Pinpoint the cell where the given text exists, returning its [x, y] midpoint coordinate. 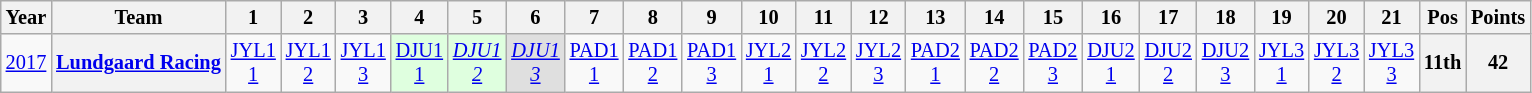
2 [308, 17]
12 [878, 17]
17 [1168, 17]
Points [1498, 17]
42 [1498, 63]
DJU23 [1226, 63]
13 [936, 17]
19 [1282, 17]
9 [712, 17]
PAD13 [712, 63]
PAD21 [936, 63]
PAD22 [994, 63]
JYL13 [364, 63]
2017 [26, 63]
PAD23 [1054, 63]
21 [1392, 17]
16 [1110, 17]
DJU12 [477, 63]
DJU22 [1168, 63]
8 [652, 17]
DJU11 [420, 63]
15 [1054, 17]
JYL12 [308, 63]
DJU13 [535, 63]
Team [138, 17]
11 [824, 17]
14 [994, 17]
Pos [1442, 17]
10 [768, 17]
JYL33 [1392, 63]
JYL11 [254, 63]
PAD12 [652, 63]
3 [364, 17]
Year [26, 17]
11th [1442, 63]
PAD11 [594, 63]
JYL21 [768, 63]
7 [594, 17]
20 [1336, 17]
JYL31 [1282, 63]
JYL23 [878, 63]
1 [254, 17]
18 [1226, 17]
JYL32 [1336, 63]
Lundgaard Racing [138, 63]
DJU21 [1110, 63]
4 [420, 17]
JYL22 [824, 63]
6 [535, 17]
5 [477, 17]
